Search for the cell housing the specified text and yield its [X, Y] center coordinate. 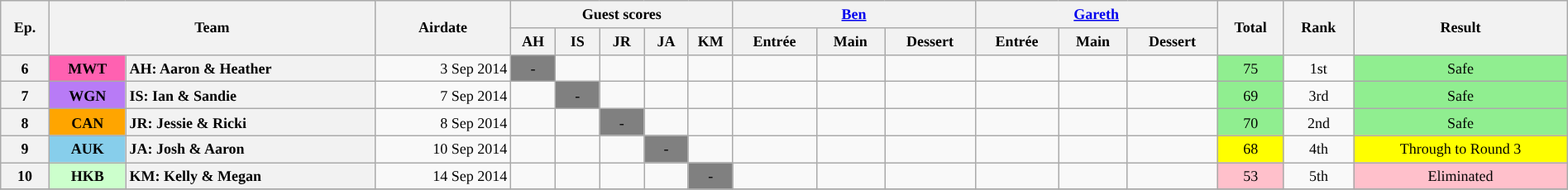
Team [212, 28]
MWT [88, 68]
IS: Ian & Sandie [250, 96]
Gareth [1097, 15]
5th [1318, 177]
14 Sep 2014 [442, 177]
Eliminated [1460, 177]
68 [1250, 149]
75 [1250, 68]
9 [25, 149]
JA: Josh & Aaron [250, 149]
8 [25, 122]
Result [1460, 28]
Airdate [442, 28]
70 [1250, 122]
AH: Aaron & Heather [250, 68]
IS [577, 41]
Through to Round 3 [1460, 149]
8 Sep 2014 [442, 122]
3rd [1318, 96]
CAN [88, 122]
KM: Kelly & Megan [250, 177]
JR [622, 41]
AUK [88, 149]
2nd [1318, 122]
10 Sep 2014 [442, 149]
KM [710, 41]
AH [533, 41]
WGN [88, 96]
7 [25, 96]
Total [1250, 28]
3 Sep 2014 [442, 68]
JA [667, 41]
53 [1250, 177]
JR: Jessie & Ricki [250, 122]
Ben [853, 15]
Guest scores [622, 15]
6 [25, 68]
7 Sep 2014 [442, 96]
69 [1250, 96]
Ep. [25, 28]
4th [1318, 149]
1st [1318, 68]
Rank [1318, 28]
HKB [88, 177]
10 [25, 177]
